From the cell containing the given text, extract its center point as (X, Y) coordinate. 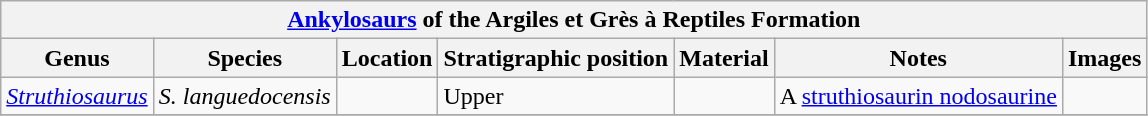
Notes (918, 58)
Upper (556, 96)
Stratigraphic position (556, 58)
Genus (77, 58)
Images (1104, 58)
S. languedocensis (244, 96)
Material (724, 58)
A struthiosaurin nodosaurine (918, 96)
Ankylosaurs of the Argiles et Grès à Reptiles Formation (574, 20)
Species (244, 58)
Struthiosaurus (77, 96)
Location (387, 58)
